Capture the cell that displays the provided text and extract its [X, Y] central coordinate. 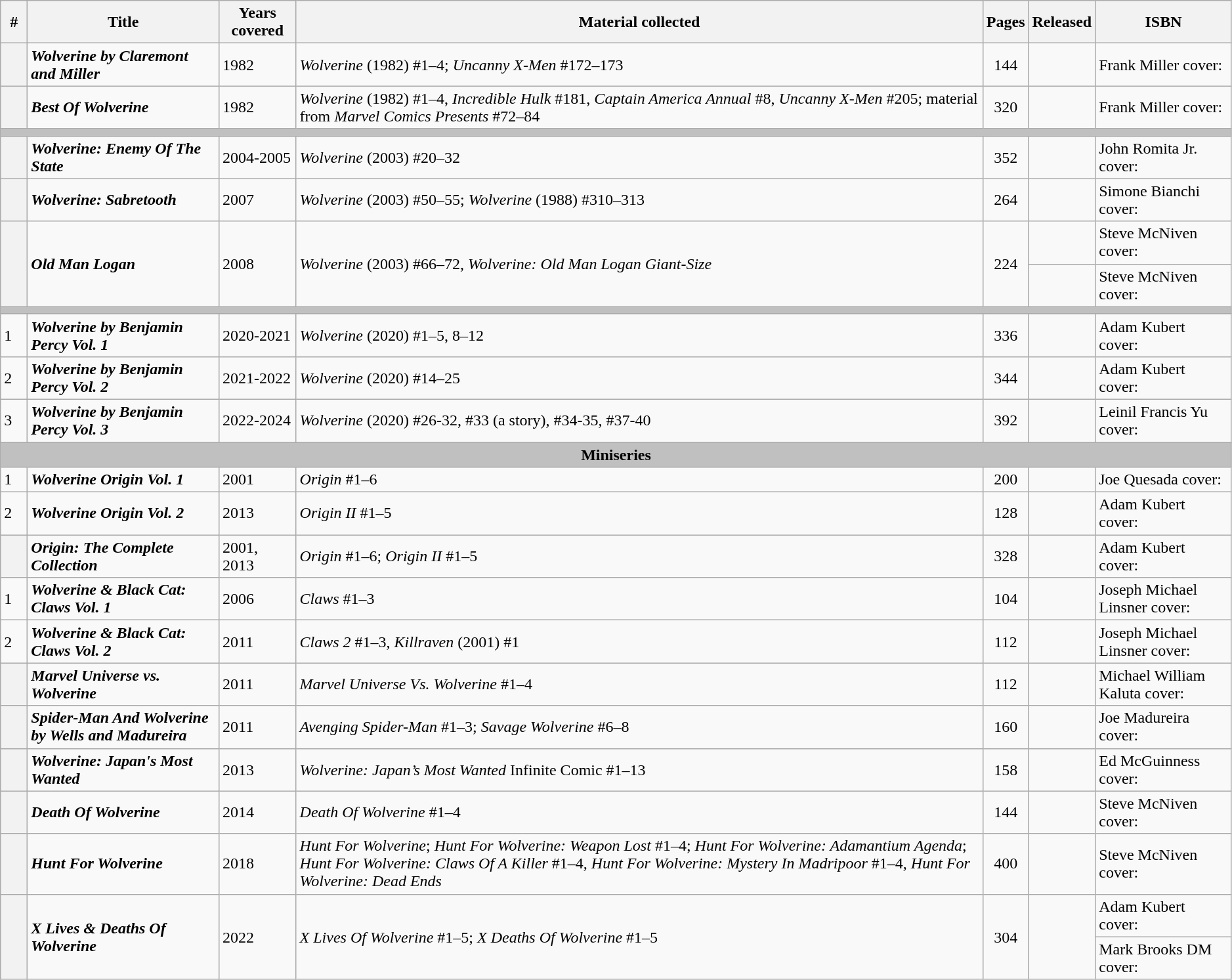
Miniseries [616, 455]
Origin #1–6 [639, 480]
2008 [257, 264]
Death Of Wolverine [123, 813]
320 [1006, 108]
328 [1006, 557]
158 [1006, 769]
Joe Quesada cover: [1164, 480]
2007 [257, 200]
John Romita Jr. cover: [1164, 158]
Joe Madureira cover: [1164, 727]
Years covered [257, 22]
Pages [1006, 22]
Wolverine by Benjamin Percy Vol. 2 [123, 378]
2001 [257, 480]
X Lives Of Wolverine #1–5; X Deaths Of Wolverine #1–5 [639, 937]
Mark Brooks DM cover: [1164, 958]
Wolverine: Sabretooth [123, 200]
Origin: The Complete Collection [123, 557]
Simone Bianchi cover: [1164, 200]
2020-2021 [257, 335]
264 [1006, 200]
2022 [257, 937]
Wolverine & Black Cat: Claws Vol. 2 [123, 642]
3 [14, 420]
Wolverine (2003) #66–72, Wolverine: Old Man Logan Giant-Size [639, 264]
Marvel Universe Vs. Wolverine #1–4 [639, 684]
Avenging Spider-Man #1–3; Savage Wolverine #6–8 [639, 727]
Wolverine & Black Cat: Claws Vol. 1 [123, 599]
Spider-Man And Wolverine by Wells and Madureira [123, 727]
Wolverine by Benjamin Percy Vol. 3 [123, 420]
Death Of Wolverine #1–4 [639, 813]
2021-2022 [257, 378]
344 [1006, 378]
Leinil Francis Yu cover: [1164, 420]
Ed McGuinness cover: [1164, 769]
Origin #1–6; Origin II #1–5 [639, 557]
2014 [257, 813]
392 [1006, 420]
224 [1006, 264]
Wolverine (2020) #14–25 [639, 378]
Wolverine (2003) #50–55; Wolverine (1988) #310–313 [639, 200]
Wolverine: Enemy Of The State [123, 158]
Wolverine (1982) #1–4, Incredible Hulk #181, Captain America Annual #8, Uncanny X-Men #205; material from Marvel Comics Presents #72–84 [639, 108]
Best Of Wolverine [123, 108]
Origin II #1–5 [639, 513]
200 [1006, 480]
ISBN [1164, 22]
Hunt For Wolverine [123, 864]
Michael William Kaluta cover: [1164, 684]
Wolverine (2003) #20–32 [639, 158]
Wolverine: Japan's Most Wanted [123, 769]
160 [1006, 727]
Wolverine Origin Vol. 1 [123, 480]
Wolverine by Claremont and Miller [123, 64]
Wolverine by Benjamin Percy Vol. 1 [123, 335]
Marvel Universe vs. Wolverine [123, 684]
304 [1006, 937]
X Lives & Deaths Of Wolverine [123, 937]
Material collected [639, 22]
Wolverine (1982) #1–4; Uncanny X-Men #172–173 [639, 64]
128 [1006, 513]
Claws #1–3 [639, 599]
Claws 2 #1–3, Killraven (2001) #1 [639, 642]
Wolverine (2020) #26-32, #33 (a story), #34-35, #37-40 [639, 420]
Old Man Logan [123, 264]
336 [1006, 335]
400 [1006, 864]
352 [1006, 158]
Released [1062, 22]
2004-2005 [257, 158]
2006 [257, 599]
Wolverine Origin Vol. 2 [123, 513]
104 [1006, 599]
2022-2024 [257, 420]
Wolverine: Japan’s Most Wanted Infinite Comic #1–13 [639, 769]
2018 [257, 864]
Title [123, 22]
2001, 2013 [257, 557]
Wolverine (2020) #1–5, 8–12 [639, 335]
# [14, 22]
